Detect which cell encompasses the target text, then output its (x, y) center coordinate. 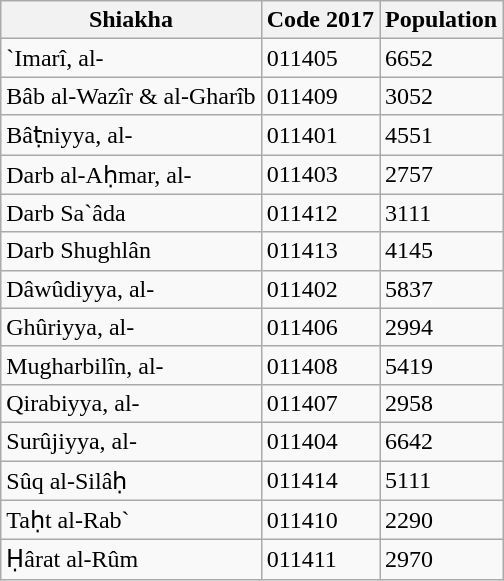
4551 (442, 135)
Qirabiyya, al- (131, 403)
4145 (442, 251)
`Imarî, al- (131, 58)
Mugharbilîn, al- (131, 365)
011406 (320, 327)
Population (442, 20)
011405 (320, 58)
011402 (320, 289)
011401 (320, 135)
011412 (320, 213)
Ḥârat al-Rûm (131, 560)
011403 (320, 174)
011413 (320, 251)
Darb al-Aḥmar, al- (131, 174)
Darb Sa`âda (131, 213)
6642 (442, 441)
011404 (320, 441)
Surûjiyya, al- (131, 441)
5111 (442, 480)
Ghûriyya, al- (131, 327)
011410 (320, 520)
3052 (442, 96)
011407 (320, 403)
Shiakha (131, 20)
011409 (320, 96)
Sûq al-Silâḥ (131, 480)
5419 (442, 365)
5837 (442, 289)
011414 (320, 480)
Dâwûdiyya, al- (131, 289)
Taḥt al-Rab` (131, 520)
Code 2017 (320, 20)
2958 (442, 403)
Bâṭniyya, al- (131, 135)
2970 (442, 560)
3111 (442, 213)
6652 (442, 58)
Darb Shughlân (131, 251)
2290 (442, 520)
011411 (320, 560)
Bâb al-Wazîr & al-Gharîb (131, 96)
011408 (320, 365)
2757 (442, 174)
2994 (442, 327)
